Find where the given text appears and provide that cell's center as (x, y) coordinate. 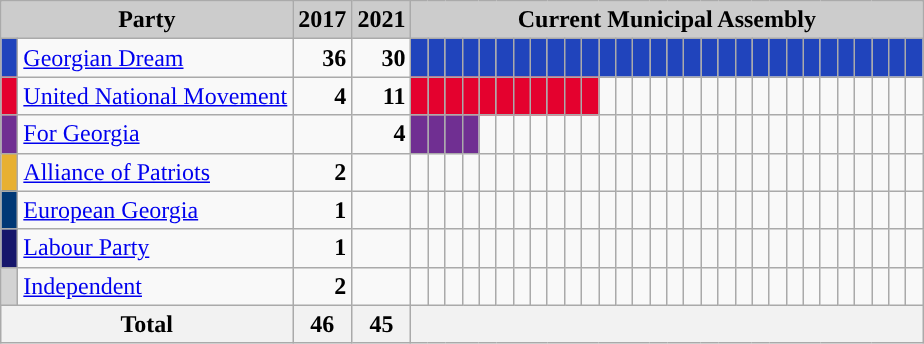
Party (147, 20)
United National Movement (156, 96)
Alliance of Patriots (156, 172)
2017 (322, 20)
Total (147, 324)
Independent (156, 286)
European Georgia (156, 210)
For Georgia (156, 134)
Current Municipal Assembly (667, 20)
Georgian Dream (156, 58)
30 (382, 58)
2021 (382, 20)
46 (322, 324)
36 (322, 58)
Labour Party (156, 248)
11 (382, 96)
45 (382, 324)
